Pinpoint the cell where the given text exists, returning its (x, y) midpoint coordinate. 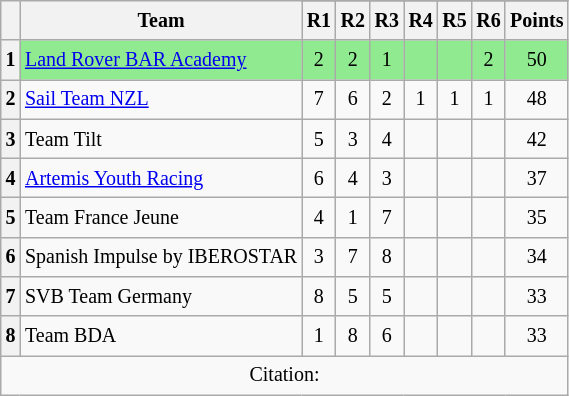
Points (536, 20)
34 (536, 258)
R2 (353, 20)
Team (161, 20)
50 (536, 60)
R6 (488, 20)
Team BDA (161, 336)
35 (536, 218)
R4 (421, 20)
Citation: (284, 376)
48 (536, 100)
Spanish Impulse by IBEROSTAR (161, 258)
Team France Jeune (161, 218)
SVB Team Germany (161, 296)
R1 (319, 20)
Team Tilt (161, 138)
R5 (455, 20)
Artemis Youth Racing (161, 178)
Land Rover BAR Academy (161, 60)
Sail Team NZL (161, 100)
37 (536, 178)
R3 (387, 20)
42 (536, 138)
